Detect which cell encompasses the target text, then output its (x, y) center coordinate. 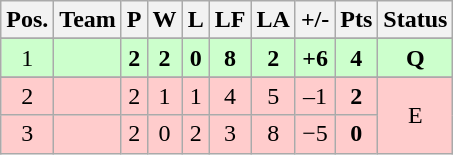
P (134, 20)
Pts (356, 20)
+/- (314, 20)
E (416, 115)
Q (416, 58)
5 (273, 96)
Pos. (28, 20)
Status (416, 20)
+6 (314, 58)
W (164, 20)
–1 (314, 96)
Team (88, 20)
LF (230, 20)
L (196, 20)
LA (273, 20)
−5 (314, 134)
